Pinpoint the cell where the given text exists, returning its [x, y] midpoint coordinate. 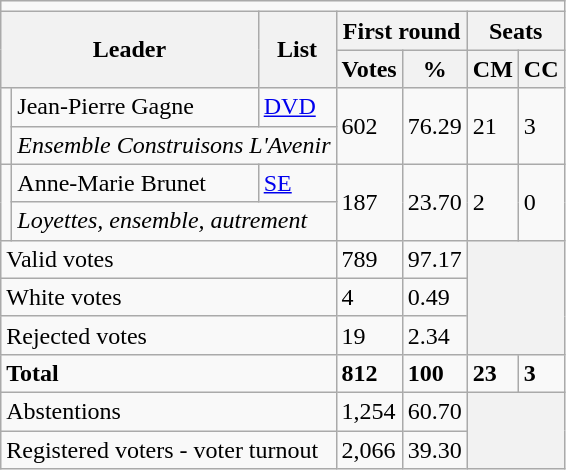
Valid votes [168, 259]
789 [369, 259]
Ensemble Construisons L'Avenir [174, 145]
39.30 [434, 449]
19 [369, 335]
2.34 [434, 335]
97.17 [434, 259]
Jean-Pierre Gagne [135, 107]
60.70 [434, 411]
CM [492, 69]
187 [369, 202]
76.29 [434, 126]
21 [492, 126]
23 [492, 373]
602 [369, 126]
White votes [168, 297]
SE [297, 183]
100 [434, 373]
CC [541, 69]
Leader [130, 50]
0.49 [434, 297]
2 [492, 202]
Votes [369, 69]
0 [541, 202]
DVD [297, 107]
2,066 [369, 449]
Loyettes, ensemble, autrement [174, 221]
812 [369, 373]
Abstentions [168, 411]
4 [369, 297]
Seats [516, 31]
First round [402, 31]
23.70 [434, 202]
Anne-Marie Brunet [135, 183]
Rejected votes [168, 335]
List [297, 50]
Total [168, 373]
% [434, 69]
Registered voters - voter turnout [168, 449]
1,254 [369, 411]
